Detect which cell encompasses the target text, then output its [X, Y] center coordinate. 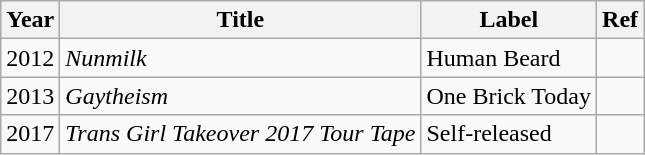
2017 [30, 134]
Human Beard [509, 58]
Trans Girl Takeover 2017 Tour Tape [240, 134]
Self-released [509, 134]
2012 [30, 58]
Year [30, 20]
Gaytheism [240, 96]
Nunmilk [240, 58]
Ref [620, 20]
Title [240, 20]
2013 [30, 96]
One Brick Today [509, 96]
Label [509, 20]
